Capture the cell that displays the provided text and extract its (X, Y) central coordinate. 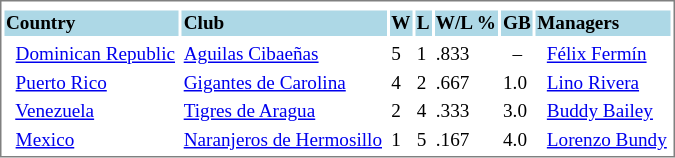
– (518, 55)
Puerto Rico (92, 83)
Venezuela (92, 112)
Country (92, 23)
Lorenzo Bundy (604, 141)
.333 (466, 112)
Gigantes de Carolina (284, 83)
Managers (604, 23)
.167 (466, 141)
Buddy Bailey (604, 112)
Tigres de Aragua (284, 112)
Dominican Republic (92, 55)
Félix Fermín (604, 55)
Aguilas Cibaeñas (284, 55)
Club (284, 23)
Mexico (92, 141)
Naranjeros de Hermosillo (284, 141)
L (423, 23)
Lino Rivera (604, 83)
W/L % (466, 23)
W (402, 23)
.833 (466, 55)
1.0 (518, 83)
3.0 (518, 112)
4.0 (518, 141)
GB (518, 23)
.667 (466, 83)
